Provide the [x, y] coordinate of the cell's center where the given text is located.  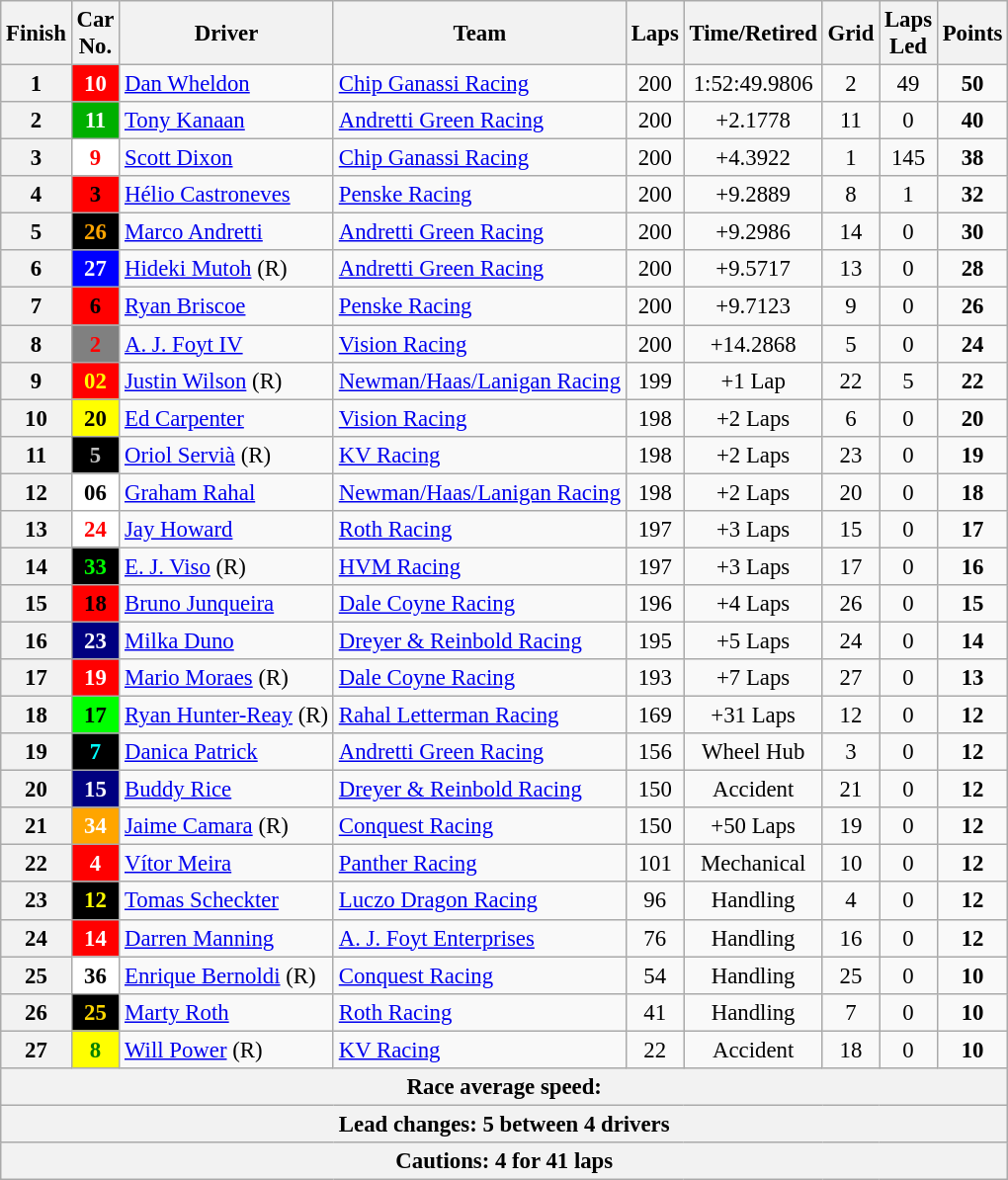
Driver [227, 34]
Tomas Scheckter [227, 901]
A. J. Foyt IV [227, 344]
36 [95, 975]
Graham Rahal [227, 492]
101 [654, 864]
Ryan Hunter-Reay (R) [227, 716]
Jaime Camara (R) [227, 826]
Luczo Dragon Racing [479, 901]
+4.3922 [753, 158]
Laps [654, 34]
Mechanical [753, 864]
54 [654, 975]
30 [972, 232]
Mario Moraes (R) [227, 678]
Marty Roth [227, 1012]
+9.7123 [753, 306]
Ryan Briscoe [227, 306]
50 [972, 84]
+9.5717 [753, 270]
Lead changes: 5 between 4 drivers [504, 1124]
Cautions: 4 for 41 laps [504, 1161]
+9.2889 [753, 195]
199 [654, 380]
+5 Laps [753, 640]
Time/Retired [753, 34]
34 [95, 826]
Vítor Meira [227, 864]
41 [654, 1012]
33 [95, 566]
Scott Dixon [227, 158]
+31 Laps [753, 716]
Grid [850, 34]
1:52:49.9806 [753, 84]
+7 Laps [753, 678]
Darren Manning [227, 938]
Hélio Castroneves [227, 195]
Wheel Hub [753, 752]
195 [654, 640]
Jay Howard [227, 530]
156 [654, 752]
Tony Kanaan [227, 121]
Rahal Letterman Racing [479, 716]
CarNo. [95, 34]
+50 Laps [753, 826]
32 [972, 195]
+4 Laps [753, 604]
Finish [36, 34]
Panther Racing [479, 864]
38 [972, 158]
Ed Carpenter [227, 418]
06 [95, 492]
Enrique Bernoldi (R) [227, 975]
76 [654, 938]
+9.2986 [753, 232]
Milka Duno [227, 640]
Buddy Rice [227, 790]
193 [654, 678]
96 [654, 901]
196 [654, 604]
HVM Racing [479, 566]
Team [479, 34]
Race average speed: [504, 1087]
Bruno Junqueira [227, 604]
E. J. Viso (R) [227, 566]
Will Power (R) [227, 1050]
+2.1778 [753, 121]
40 [972, 121]
169 [654, 716]
28 [972, 270]
02 [95, 380]
Hideki Mutoh (R) [227, 270]
Marco Andretti [227, 232]
A. J. Foyt Enterprises [479, 938]
49 [909, 84]
Dan Wheldon [227, 84]
Justin Wilson (R) [227, 380]
+14.2868 [753, 344]
Points [972, 34]
145 [909, 158]
+1 Lap [753, 380]
Danica Patrick [227, 752]
Oriol Servià (R) [227, 455]
LapsLed [909, 34]
